Determine the [x, y] coordinate at the center of the cell enclosing the given text.  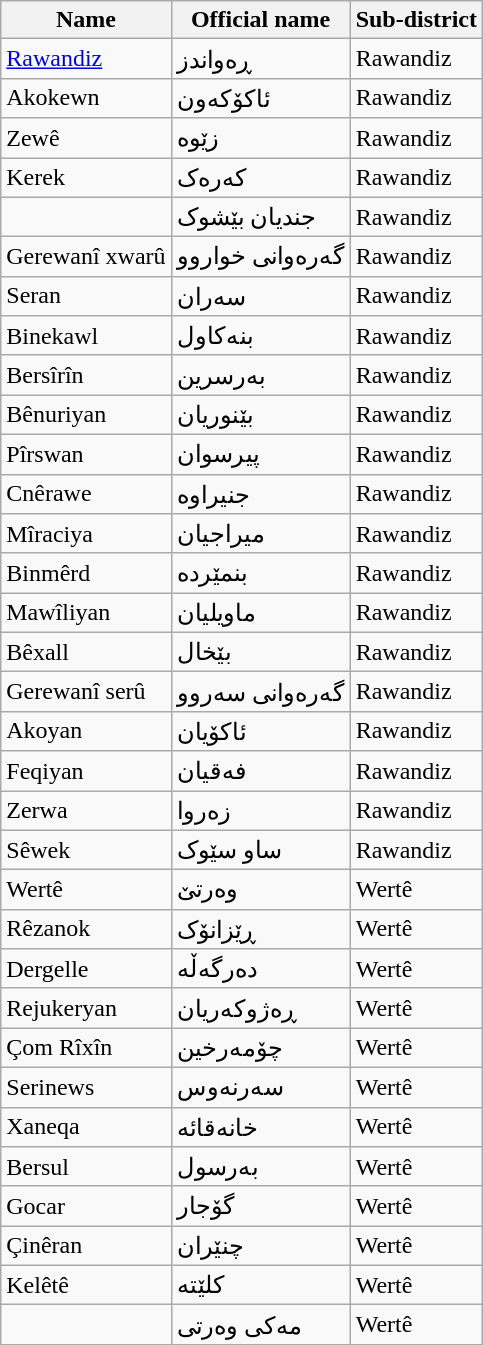
مه‌کی وه‌رتی [260, 1325]
میراجیان [260, 534]
سه‌رنه‌وس [260, 1087]
فه‌قیان [260, 771]
Çinêran [86, 1246]
خانه‌قائه‌ [260, 1127]
ئاکۆکه‌ون [260, 98]
ئاکۆیان [260, 731]
Cnêrawe [86, 494]
Bênuriyan [86, 415]
Mîraciya [86, 534]
چۆمه‌رخین [260, 1048]
ڕێزانۆک [260, 929]
Xaneqa [86, 1127]
Name [86, 20]
Pîrswan [86, 454]
Akoyan [86, 731]
Çom Rîxîn [86, 1048]
Bersul [86, 1167]
جندیان بێشوک [260, 217]
ڕه‌ژوکه‌ریان [260, 1008]
ڕەواندز [260, 59]
به‌رسرین [260, 375]
بنه‌کاول [260, 336]
چنێران [260, 1246]
گۆجار [260, 1206]
Mawîliyan [86, 613]
Seran [86, 296]
کلێته‌ [260, 1285]
زه‌روا [260, 810]
جنيراوه‌ [260, 494]
ساو سێوک [260, 850]
Zerwa [86, 810]
ماویلیان [260, 613]
وه‌رتێ [260, 890]
که‌ره‌ک [260, 178]
Gerewanî xwarû [86, 257]
Kerek [86, 178]
Gocar [86, 1206]
بێخال [260, 652]
سه‌ران [260, 296]
Binekawl [86, 336]
Sub-district [416, 20]
Feqiyan [86, 771]
به‌رسول [260, 1167]
Bêxall [86, 652]
Akokewn [86, 98]
ده‌رگه‌ڵه‌‌ [260, 969]
Dergelle [86, 969]
Binmêrd [86, 573]
Rêzanok [86, 929]
Official name [260, 20]
Zewê [86, 138]
زێوه‌ [260, 138]
بنمێرده‌ [260, 573]
Rejukeryan [86, 1008]
پیرسوان [260, 454]
گه‌ره‌وانی سه‌روو [260, 692]
Kelêtê [86, 1285]
Sêwek [86, 850]
گه‌ره‌وانی خواروو [260, 257]
Serinews [86, 1087]
Bersîrîn [86, 375]
بێنوریان [260, 415]
Gerewanî serû [86, 692]
